Find where the given text appears and provide that cell's center as [x, y] coordinate. 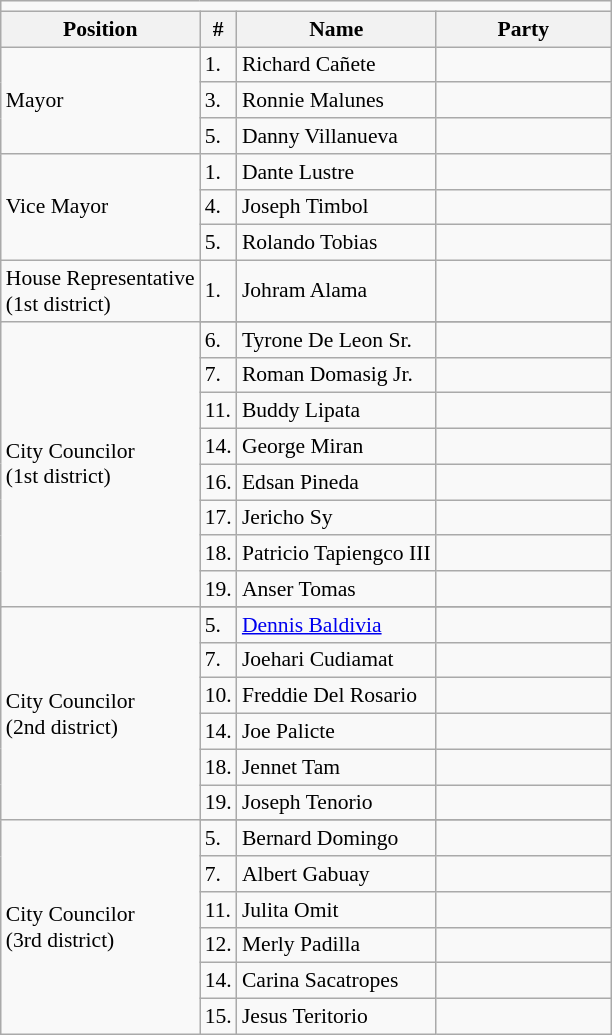
Albert Gabuay [336, 874]
Freddie Del Rosario [336, 696]
Tyrone De Leon Sr. [336, 340]
Julita Omit [336, 910]
Buddy Lipata [336, 411]
Johram Alama [336, 292]
George Miran [336, 447]
Ronnie Malunes [336, 101]
4. [218, 207]
Patricio Tapiengco III [336, 554]
Rolando Tobias [336, 243]
15. [218, 1017]
10. [218, 696]
6. [218, 340]
Vice Mayor [100, 208]
Jesus Teritorio [336, 1017]
Jennet Tam [336, 767]
12. [218, 945]
Name [336, 29]
Jericho Sy [336, 518]
3. [218, 101]
Joe Palicte [336, 732]
Joseph Tenorio [336, 803]
Edsan Pineda [336, 482]
City Councilor(2nd district) [100, 714]
City Councilor(3rd district) [100, 928]
Carina Sacatropes [336, 981]
City Councilor(1st district) [100, 464]
Dante Lustre [336, 172]
Mayor [100, 100]
17. [218, 518]
Party [524, 29]
Dennis Baldivia [336, 625]
Richard Cañete [336, 65]
Merly Padilla [336, 945]
Danny Villanueva [336, 136]
House Representative(1st district) [100, 292]
Joseph Timbol [336, 207]
16. [218, 482]
Roman Domasig Jr. [336, 375]
Position [100, 29]
Bernard Domingo [336, 839]
Joehari Cudiamat [336, 660]
# [218, 29]
Anser Tomas [336, 589]
